Identify which cell holds the provided text, then report its [X, Y] central coordinate. 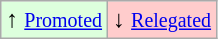
↓ Relegated [162, 20]
↑ Promoted [54, 20]
